Return the [X, Y] coordinate for the center point of the cell that contains the specified text.  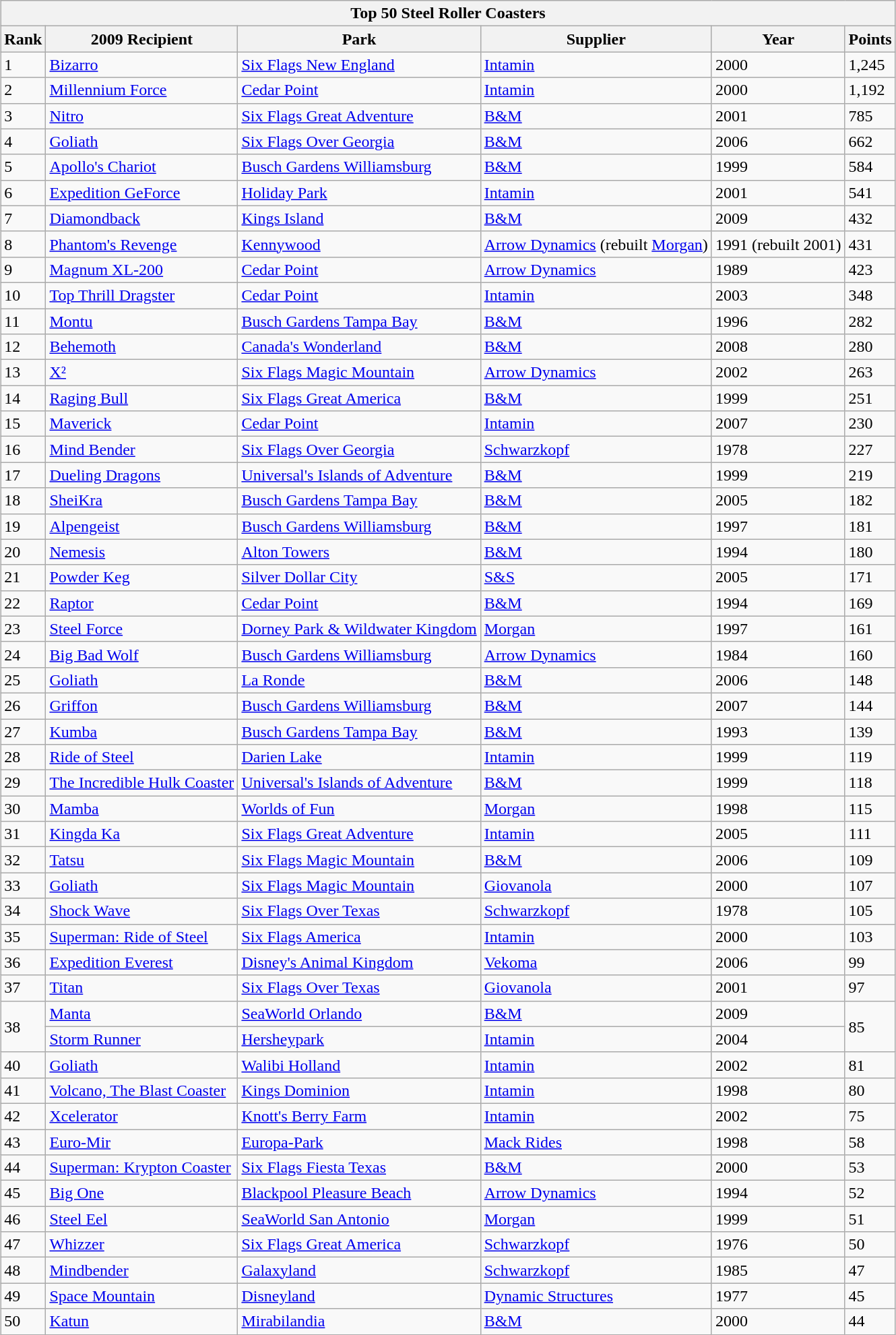
29 [23, 783]
9 [23, 270]
219 [870, 475]
17 [23, 475]
Vekoma [596, 962]
Dorney Park & Wildwater Kingdom [359, 629]
43 [23, 1142]
2003 [778, 295]
85 [870, 1026]
1991 (rebuilt 2001) [778, 244]
Top Thrill Dragster [141, 295]
25 [23, 680]
34 [23, 911]
75 [870, 1116]
Kennywood [359, 244]
Whizzer [141, 1245]
144 [870, 706]
12 [23, 347]
Holiday Park [359, 193]
Bizarro [141, 65]
Manta [141, 1014]
282 [870, 321]
The Incredible Hulk Coaster [141, 783]
Mirabilandia [359, 1322]
13 [23, 373]
Mamba [141, 809]
81 [870, 1065]
36 [23, 962]
2009 Recipient [141, 39]
180 [870, 552]
18 [23, 501]
181 [870, 526]
49 [23, 1296]
Kings Dominion [359, 1090]
Raptor [141, 603]
171 [870, 578]
Diamondback [141, 218]
2008 [778, 347]
Disneyland [359, 1296]
Superman: Krypton Coaster [141, 1168]
La Ronde [359, 680]
Expedition GeForce [141, 193]
Six Flags Fiesta Texas [359, 1168]
Six Flags America [359, 937]
Year [778, 39]
6 [23, 193]
107 [870, 886]
40 [23, 1065]
111 [870, 834]
30 [23, 809]
33 [23, 886]
Knott's Berry Farm [359, 1116]
Silver Dollar City [359, 578]
52 [870, 1193]
35 [23, 937]
148 [870, 680]
Behemoth [141, 347]
Xcelerator [141, 1116]
28 [23, 757]
Dynamic Structures [596, 1296]
Steel Eel [141, 1219]
80 [870, 1090]
Kingda Ka [141, 834]
1,192 [870, 90]
Worlds of Fun [359, 809]
160 [870, 654]
Disney's Animal Kingdom [359, 962]
169 [870, 603]
Walibi Holland [359, 1065]
109 [870, 860]
Volcano, The Blast Coaster [141, 1090]
161 [870, 629]
42 [23, 1116]
227 [870, 449]
Europa-Park [359, 1142]
1,245 [870, 65]
53 [870, 1168]
37 [23, 988]
Steel Force [141, 629]
541 [870, 193]
182 [870, 501]
Titan [141, 988]
Millennium Force [141, 90]
Raging Bull [141, 398]
SeaWorld Orlando [359, 1014]
10 [23, 295]
785 [870, 116]
Big Bad Wolf [141, 654]
Alton Towers [359, 552]
Apollo's Chariot [141, 167]
Kumba [141, 731]
41 [23, 1090]
1989 [778, 270]
Top 50 Steel Roller Coasters [448, 13]
19 [23, 526]
26 [23, 706]
431 [870, 244]
251 [870, 398]
1985 [778, 1270]
Superman: Ride of Steel [141, 937]
Canada's Wonderland [359, 347]
58 [870, 1142]
280 [870, 347]
Tatsu [141, 860]
Expedition Everest [141, 962]
Alpengeist [141, 526]
Phantom's Revenge [141, 244]
Blackpool Pleasure Beach [359, 1193]
662 [870, 142]
105 [870, 911]
24 [23, 654]
46 [23, 1219]
5 [23, 167]
Arrow Dynamics (rebuilt Morgan) [596, 244]
230 [870, 424]
48 [23, 1270]
1993 [778, 731]
Kings Island [359, 218]
Dueling Dragons [141, 475]
Magnum XL-200 [141, 270]
115 [870, 809]
X² [141, 373]
Maverick [141, 424]
SeaWorld San Antonio [359, 1219]
Darien Lake [359, 757]
Rank [23, 39]
119 [870, 757]
103 [870, 937]
Nemesis [141, 552]
Montu [141, 321]
32 [23, 860]
423 [870, 270]
584 [870, 167]
263 [870, 373]
Park [359, 39]
Powder Keg [141, 578]
Ride of Steel [141, 757]
1996 [778, 321]
Space Mountain [141, 1296]
348 [870, 295]
118 [870, 783]
Six Flags New England [359, 65]
2 [23, 90]
4 [23, 142]
3 [23, 116]
Nitro [141, 116]
99 [870, 962]
Euro-Mir [141, 1142]
20 [23, 552]
139 [870, 731]
7 [23, 218]
Shock Wave [141, 911]
1 [23, 65]
51 [870, 1219]
S&S [596, 578]
21 [23, 578]
11 [23, 321]
Galaxyland [359, 1270]
27 [23, 731]
Mindbender [141, 1270]
Griffon [141, 706]
Mind Bender [141, 449]
1984 [778, 654]
Katun [141, 1322]
23 [23, 629]
1977 [778, 1296]
SheiKra [141, 501]
8 [23, 244]
Points [870, 39]
22 [23, 603]
Big One [141, 1193]
1976 [778, 1245]
97 [870, 988]
14 [23, 398]
Storm Runner [141, 1039]
2004 [778, 1039]
Supplier [596, 39]
16 [23, 449]
Hersheypark [359, 1039]
432 [870, 218]
15 [23, 424]
31 [23, 834]
Mack Rides [596, 1142]
38 [23, 1026]
